From the cell containing the given text, extract its center point as [X, Y] coordinate. 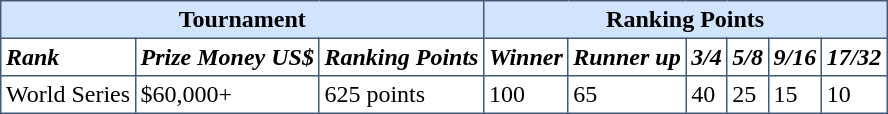
3/4 [706, 57]
World Series [68, 95]
Winner [526, 57]
10 [854, 95]
25 [748, 95]
17/32 [854, 57]
40 [706, 95]
$60,000+ [227, 95]
Rank [68, 57]
100 [526, 95]
65 [627, 95]
5/8 [748, 57]
Tournament [242, 20]
Prize Money US$ [227, 57]
9/16 [794, 57]
Runner up [627, 57]
625 points [402, 95]
15 [794, 95]
